Provide the (x, y) coordinate of the cell's center where the given text is located.  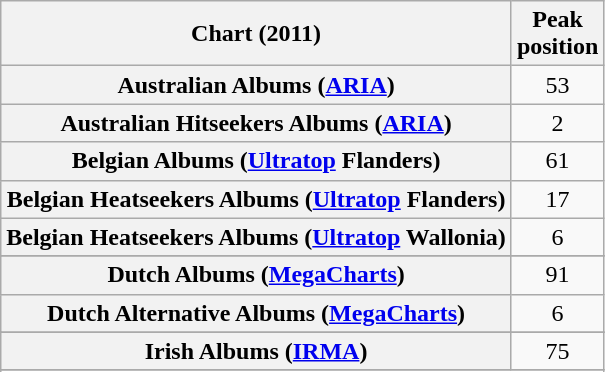
75 (557, 351)
Belgian Albums (Ultratop Flanders) (256, 161)
Dutch Albums (MegaCharts) (256, 275)
Australian Albums (ARIA) (256, 85)
2 (557, 123)
Dutch Alternative Albums (MegaCharts) (256, 313)
53 (557, 85)
91 (557, 275)
17 (557, 199)
Belgian Heatseekers Albums (Ultratop Flanders) (256, 199)
Irish Albums (IRMA) (256, 351)
61 (557, 161)
Australian Hitseekers Albums (ARIA) (256, 123)
Chart (2011) (256, 34)
Peakposition (557, 34)
Belgian Heatseekers Albums (Ultratop Wallonia) (256, 237)
